Provide the (X, Y) coordinate of the cell's center where the given text is located.  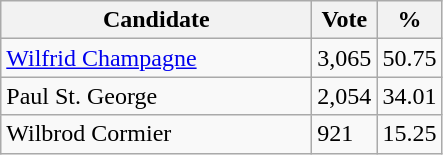
50.75 (410, 58)
34.01 (410, 96)
Paul St. George (156, 96)
2,054 (344, 96)
Candidate (156, 20)
% (410, 20)
Wilfrid Champagne (156, 58)
921 (344, 134)
3,065 (344, 58)
15.25 (410, 134)
Wilbrod Cormier (156, 134)
Vote (344, 20)
